For the text-containing cell, return its midpoint in [x, y] coordinate format. 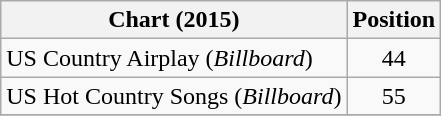
Chart (2015) [174, 20]
55 [394, 96]
US Country Airplay (Billboard) [174, 58]
Position [394, 20]
US Hot Country Songs (Billboard) [174, 96]
44 [394, 58]
